Scan for the cell matching the given text and deliver its [x, y] coordinate at center. 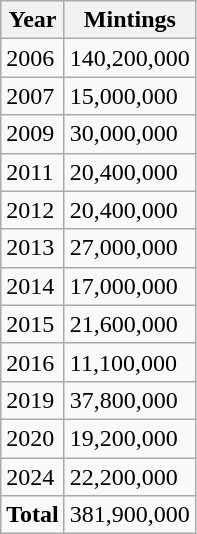
2014 [33, 286]
2009 [33, 134]
2020 [33, 438]
Year [33, 20]
2016 [33, 362]
140,200,000 [130, 58]
2012 [33, 210]
2015 [33, 324]
Mintings [130, 20]
2006 [33, 58]
2019 [33, 400]
30,000,000 [130, 134]
2013 [33, 248]
Total [33, 515]
37,800,000 [130, 400]
19,200,000 [130, 438]
22,200,000 [130, 477]
11,100,000 [130, 362]
381,900,000 [130, 515]
15,000,000 [130, 96]
17,000,000 [130, 286]
27,000,000 [130, 248]
2011 [33, 172]
2007 [33, 96]
21,600,000 [130, 324]
2024 [33, 477]
